Capture the cell that displays the provided text and extract its [x, y] central coordinate. 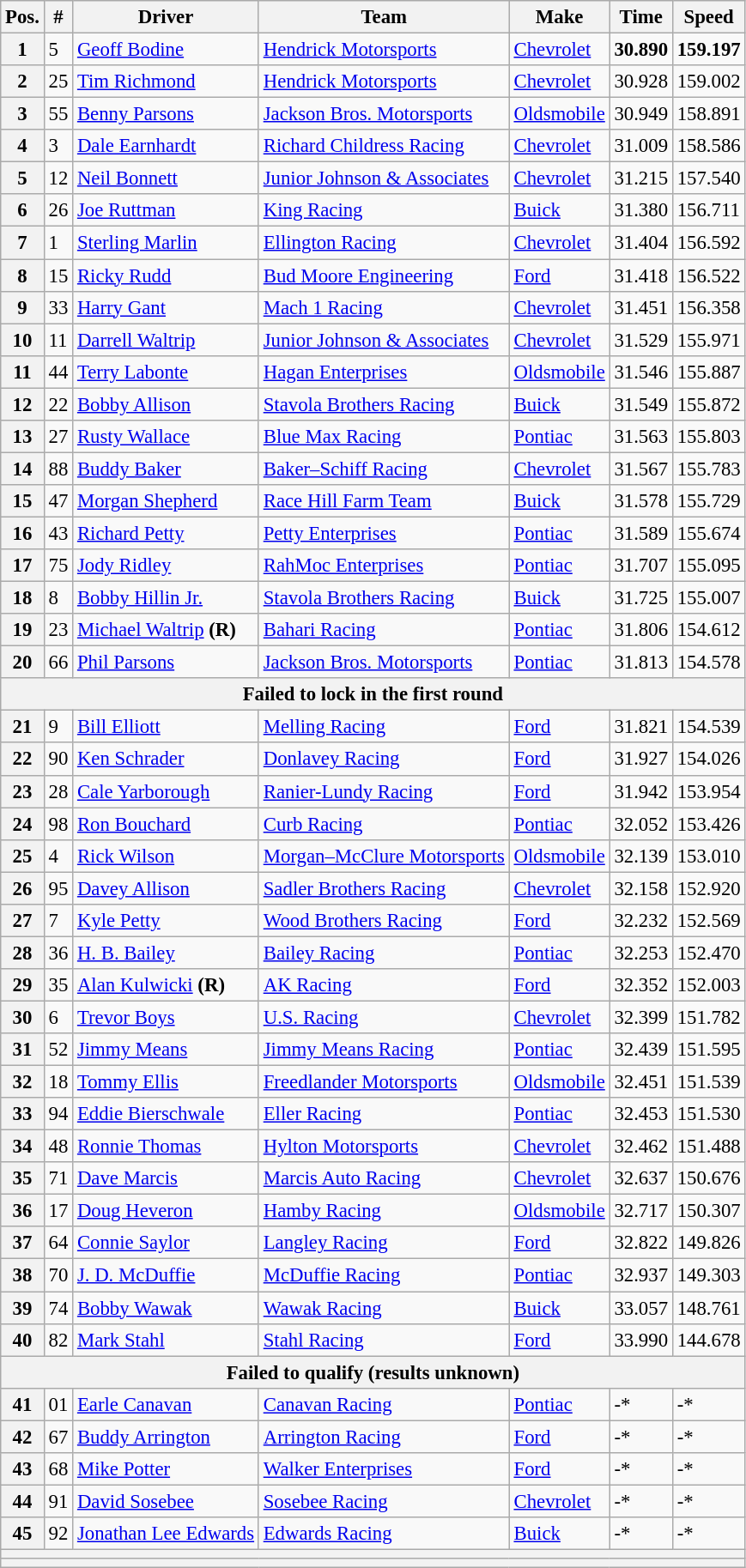
32.399 [640, 1017]
31.927 [640, 760]
31.707 [640, 566]
34 [22, 1147]
Sterling Marlin [167, 243]
151.782 [709, 1017]
Bud Moore Engineering [384, 275]
32.451 [640, 1082]
95 [58, 888]
70 [58, 1275]
32.352 [640, 985]
Rusty Wallace [167, 437]
156.711 [709, 210]
29 [22, 985]
Morgan–McClure Motorsports [384, 856]
Neil Bonnett [167, 179]
31.813 [640, 663]
75 [58, 566]
Benny Parsons [167, 114]
Cale Yarborough [167, 791]
24 [22, 824]
Stahl Racing [384, 1340]
153.954 [709, 791]
31.821 [640, 727]
31.404 [640, 243]
Failed to qualify (results unknown) [373, 1372]
159.002 [709, 82]
32.139 [640, 856]
Tommy Ellis [167, 1082]
32.253 [640, 953]
68 [58, 1469]
20 [22, 663]
Richard Childress Racing [384, 146]
92 [58, 1534]
Pos. [22, 17]
Alan Kulwicki (R) [167, 985]
153.426 [709, 824]
155.783 [709, 469]
Team [384, 17]
Baker–Schiff Racing [384, 469]
David Sosebee [167, 1501]
Eller Racing [384, 1114]
Ellington Racing [384, 243]
31.009 [640, 146]
31 [22, 1050]
Joe Ruttman [167, 210]
Mach 1 Racing [384, 307]
Donlavey Racing [384, 760]
Bahari Racing [384, 630]
Morgan Shepherd [167, 501]
U.S. Racing [384, 1017]
Jody Ridley [167, 566]
155.729 [709, 501]
Phil Parsons [167, 663]
31.529 [640, 340]
19 [22, 630]
32.439 [640, 1050]
Wood Brothers Racing [384, 921]
RahMoc Enterprises [384, 566]
32.462 [640, 1147]
152.470 [709, 953]
Blue Max Racing [384, 437]
Darrell Waltrip [167, 340]
Failed to lock in the first round [373, 694]
150.307 [709, 1211]
Freedlander Motorsports [384, 1082]
32.717 [640, 1211]
31.563 [640, 437]
Curb Racing [384, 824]
154.578 [709, 663]
42 [22, 1437]
14 [22, 469]
Trevor Boys [167, 1017]
10 [22, 340]
151.595 [709, 1050]
48 [58, 1147]
31.578 [640, 501]
67 [58, 1437]
Buddy Baker [167, 469]
Rick Wilson [167, 856]
32.453 [640, 1114]
90 [58, 760]
152.920 [709, 888]
31.567 [640, 469]
Geoff Bodine [167, 50]
55 [58, 114]
31.725 [640, 598]
Bailey Racing [384, 953]
38 [22, 1275]
47 [58, 501]
149.303 [709, 1275]
156.522 [709, 275]
Hagan Enterprises [384, 372]
Wawak Racing [384, 1308]
144.678 [709, 1340]
45 [22, 1534]
Terry Labonte [167, 372]
Mike Potter [167, 1469]
Hylton Motorsports [384, 1147]
Driver [167, 17]
Make [560, 17]
156.358 [709, 307]
159.197 [709, 50]
152.003 [709, 985]
Langley Racing [384, 1244]
Doug Heveron [167, 1211]
Ken Schrader [167, 760]
32.637 [640, 1178]
39 [22, 1308]
71 [58, 1178]
31.418 [640, 275]
Bobby Wawak [167, 1308]
151.488 [709, 1147]
155.674 [709, 533]
150.676 [709, 1178]
Speed [709, 17]
Melling Racing [384, 727]
J. D. McDuffie [167, 1275]
154.539 [709, 727]
66 [58, 663]
32 [22, 1082]
155.095 [709, 566]
Edwards Racing [384, 1534]
154.026 [709, 760]
82 [58, 1340]
31.215 [640, 179]
Mark Stahl [167, 1340]
Kyle Petty [167, 921]
74 [58, 1308]
Harry Gant [167, 307]
16 [22, 533]
Richard Petty [167, 533]
Ricky Rudd [167, 275]
Ron Bouchard [167, 824]
31.380 [640, 210]
33.057 [640, 1308]
91 [58, 1501]
King Racing [384, 210]
Ronnie Thomas [167, 1147]
Buddy Arrington [167, 1437]
155.971 [709, 340]
151.530 [709, 1114]
Bill Elliott [167, 727]
Arrington Racing [384, 1437]
155.007 [709, 598]
32.937 [640, 1275]
Earle Canavan [167, 1404]
Tim Richmond [167, 82]
32.158 [640, 888]
01 [58, 1404]
Jonathan Lee Edwards [167, 1534]
40 [22, 1340]
155.872 [709, 404]
152.569 [709, 921]
30.949 [640, 114]
156.592 [709, 243]
32.232 [640, 921]
Michael Waltrip (R) [167, 630]
Dave Marcis [167, 1178]
31.549 [640, 404]
32.822 [640, 1244]
Petty Enterprises [384, 533]
Marcis Auto Racing [384, 1178]
31.806 [640, 630]
Time [640, 17]
Eddie Bierschwale [167, 1114]
157.540 [709, 179]
30.928 [640, 82]
Davey Allison [167, 888]
154.612 [709, 630]
Dale Earnhardt [167, 146]
Sosebee Racing [384, 1501]
31.546 [640, 372]
Canavan Racing [384, 1404]
# [58, 17]
41 [22, 1404]
31.942 [640, 791]
Walker Enterprises [384, 1469]
13 [22, 437]
155.887 [709, 372]
30 [22, 1017]
94 [58, 1114]
McDuffie Racing [384, 1275]
Connie Saylor [167, 1244]
30.890 [640, 50]
158.586 [709, 146]
Sadler Brothers Racing [384, 888]
Bobby Allison [167, 404]
H. B. Bailey [167, 953]
151.539 [709, 1082]
158.891 [709, 114]
21 [22, 727]
Jimmy Means Racing [384, 1050]
Ranier-Lundy Racing [384, 791]
Bobby Hillin Jr. [167, 598]
37 [22, 1244]
Hamby Racing [384, 1211]
155.803 [709, 437]
32.052 [640, 824]
2 [22, 82]
31.589 [640, 533]
88 [58, 469]
33.990 [640, 1340]
Jimmy Means [167, 1050]
149.826 [709, 1244]
Race Hill Farm Team [384, 501]
98 [58, 824]
AK Racing [384, 985]
64 [58, 1244]
148.761 [709, 1308]
52 [58, 1050]
31.451 [640, 307]
153.010 [709, 856]
